For the text-containing cell, return its midpoint in [x, y] coordinate format. 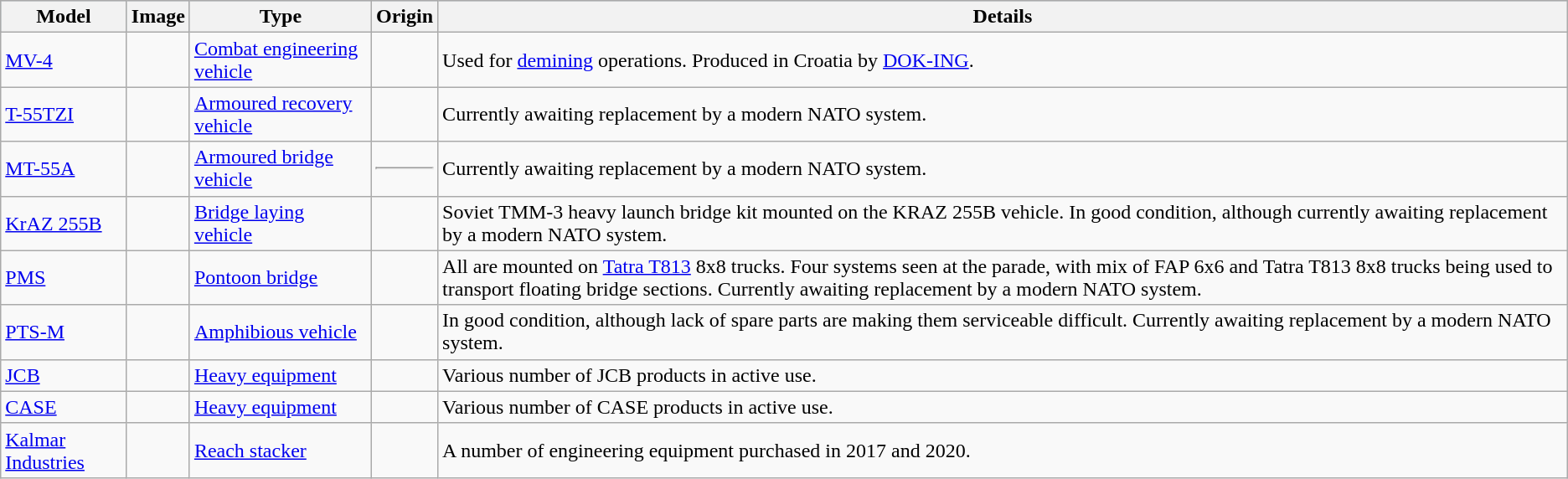
Type [280, 17]
CASE [64, 407]
MV-4 [64, 60]
Used for demining operations. Produced in Croatia by DOK-ING. [1003, 60]
Bridge laying vehicle [280, 223]
Model [64, 17]
T-55TZI [64, 114]
Origin [405, 17]
Various number of CASE products in active use. [1003, 407]
Kalmar Industries [64, 451]
In good condition, although lack of spare parts are making them serviceable difficult. Currently awaiting replacement by a modern NATO system. [1003, 332]
Amphibious vehicle [280, 332]
Pontoon bridge [280, 278]
Armoured recovery vehicle [280, 114]
MT-55A [64, 169]
PMS [64, 278]
Various number of JCB products in active use. [1003, 375]
Reach stacker [280, 451]
PTS-M [64, 332]
Armoured bridge vehicle [280, 169]
KrAZ 255B [64, 223]
A number of engineering equipment purchased in 2017 and 2020. [1003, 451]
JCB [64, 375]
Combat engineering vehicle [280, 60]
Details [1003, 17]
Image [157, 17]
